Find where the given text appears and provide that cell's center as (x, y) coordinate. 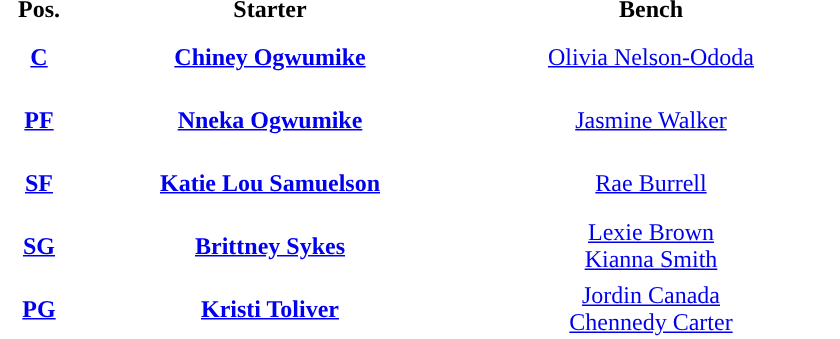
Kristi Toliver (270, 309)
PF (39, 120)
C (39, 57)
Lexie BrownKianna Smith (651, 246)
Brittney Sykes (270, 246)
Rae Burrell (651, 183)
Chiney Ogwumike (270, 57)
Nneka Ogwumike (270, 120)
Jasmine Walker (651, 120)
SF (39, 183)
SG (39, 246)
Katie Lou Samuelson (270, 183)
PG (39, 309)
Olivia Nelson-Ododa (651, 57)
Jordin CanadaChennedy Carter (651, 309)
